Return (x, y) of the center of cell containing provided text 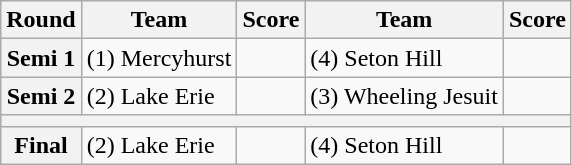
Semi 2 (41, 96)
Final (41, 145)
Round (41, 20)
(3) Wheeling Jesuit (404, 96)
Semi 1 (41, 58)
(1) Mercyhurst (159, 58)
